Return (X, Y) of the center of cell containing provided text 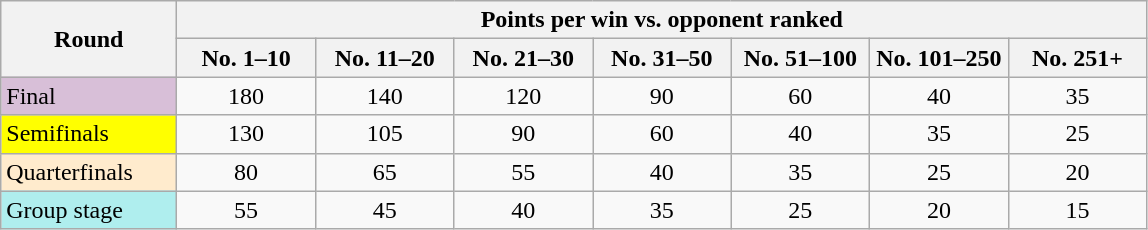
15 (1078, 210)
Round (89, 39)
Final (89, 96)
105 (384, 134)
120 (524, 96)
No. 11–20 (384, 58)
No. 31–50 (662, 58)
No. 1–10 (246, 58)
Quarterfinals (89, 172)
140 (384, 96)
No. 21–30 (524, 58)
180 (246, 96)
No. 101–250 (940, 58)
No. 251+ (1078, 58)
Group stage (89, 210)
130 (246, 134)
45 (384, 210)
65 (384, 172)
Points per win vs. opponent ranked (662, 20)
80 (246, 172)
Semifinals (89, 134)
No. 51–100 (800, 58)
